Provide the (x, y) coordinate of the cell's center where the given text is located.  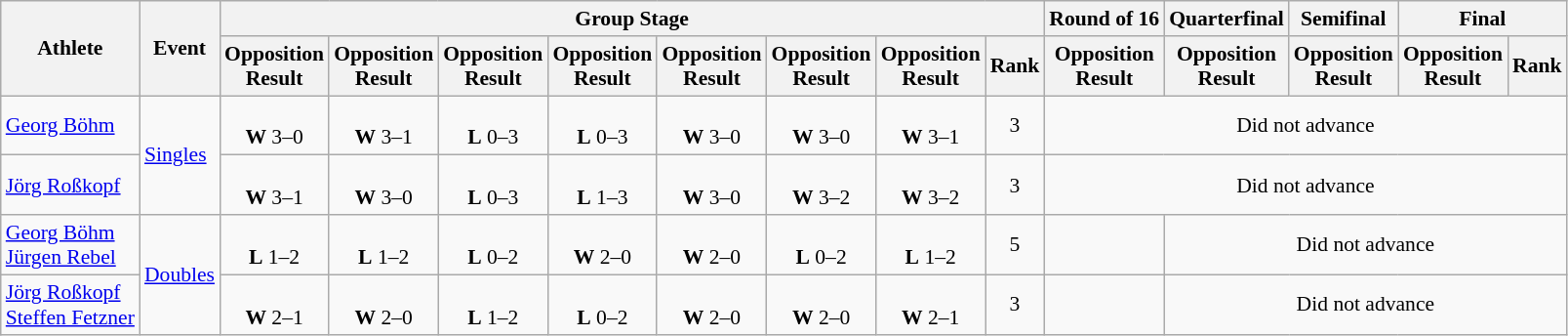
Jörg Roßkopf (70, 186)
Round of 16 (1105, 19)
Singles (180, 155)
Georg BöhmJürgen Rebel (70, 244)
Doubles (180, 274)
Final (1483, 19)
Semifinal (1344, 19)
Georg Böhm (70, 125)
L 1–3 (602, 186)
Group Stage (632, 19)
5 (1015, 244)
Quarterfinal (1226, 19)
Event (180, 49)
Athlete (70, 49)
Jörg RoßkopfSteffen Fetzner (70, 305)
